Return the [X, Y] coordinate for the center point of the cell that contains the specified text.  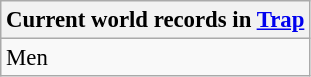
Current world records in Trap [156, 20]
Men [156, 58]
